Pinpoint the cell where the given text exists, returning its [X, Y] midpoint coordinate. 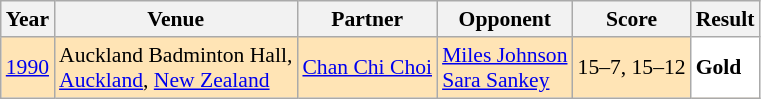
Opponent [504, 19]
Score [632, 19]
Auckland Badminton Hall,Auckland, New Zealand [176, 68]
Venue [176, 19]
Year [28, 19]
1990 [28, 68]
Miles Johnson Sara Sankey [504, 68]
Partner [367, 19]
Result [726, 19]
Gold [726, 68]
Chan Chi Choi [367, 68]
15–7, 15–12 [632, 68]
